Find where the given text appears and provide that cell's center as (x, y) coordinate. 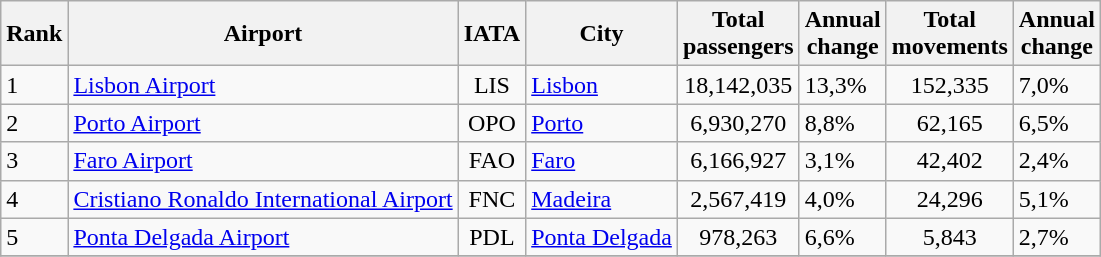
18,142,035 (738, 85)
Faro Airport (263, 161)
24,296 (950, 199)
6,5% (1056, 123)
Madeira (602, 199)
2 (34, 123)
Rank (34, 34)
OPO (492, 123)
978,263 (738, 237)
8,8% (842, 123)
FNC (492, 199)
Airport (263, 34)
Ponta Delgada (602, 237)
LIS (492, 85)
FAO (492, 161)
62,165 (950, 123)
2,567,419 (738, 199)
3,1% (842, 161)
City (602, 34)
Porto Airport (263, 123)
Faro (602, 161)
7,0% (1056, 85)
2,7% (1056, 237)
Cristiano Ronaldo International Airport (263, 199)
4,0% (842, 199)
42,402 (950, 161)
Lisbon Airport (263, 85)
Totalpassengers (738, 34)
PDL (492, 237)
6,166,927 (738, 161)
Lisbon (602, 85)
Totalmovements (950, 34)
1 (34, 85)
Ponta Delgada Airport (263, 237)
6,930,270 (738, 123)
IATA (492, 34)
3 (34, 161)
152,335 (950, 85)
13,3% (842, 85)
5,843 (950, 237)
2,4% (1056, 161)
6,6% (842, 237)
4 (34, 199)
Porto (602, 123)
5 (34, 237)
5,1% (1056, 199)
